Return [X, Y] of the center of cell containing provided text 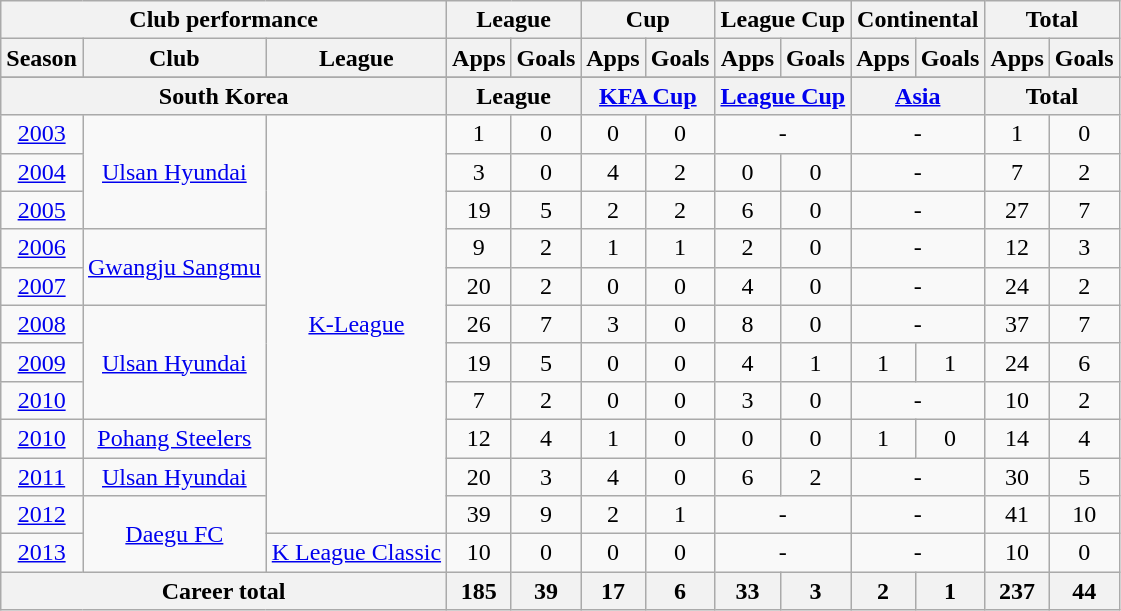
14 [1017, 438]
Asia [918, 96]
44 [1084, 591]
K League Classic [356, 553]
Pohang Steelers [174, 438]
Season [42, 58]
2012 [42, 515]
17 [613, 591]
2007 [42, 286]
2013 [42, 553]
2004 [42, 172]
2005 [42, 210]
Club performance [224, 20]
Daegu FC [174, 534]
2003 [42, 134]
2006 [42, 248]
2009 [42, 362]
Gwangju Sangmu [174, 267]
237 [1017, 591]
33 [748, 591]
Career total [224, 591]
KFA Cup [648, 96]
37 [1017, 324]
30 [1017, 477]
Continental [918, 20]
South Korea [224, 96]
8 [748, 324]
2011 [42, 477]
41 [1017, 515]
Cup [648, 20]
2008 [42, 324]
26 [479, 324]
185 [479, 591]
27 [1017, 210]
Club [174, 58]
K-League [356, 324]
